From the cell containing the given text, extract its center point as (X, Y) coordinate. 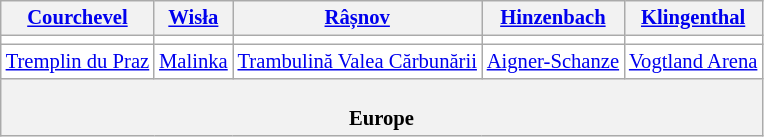
Malinka (193, 61)
Courchevel (78, 17)
Tremplin du Praz (78, 61)
Europe (382, 107)
Trambulină Valea Cărbunării (358, 61)
Wisła (193, 17)
Klingenthal (693, 17)
Râșnov (358, 17)
Vogtland Arena (693, 61)
Aigner-Schanze (553, 61)
Hinzenbach (553, 17)
